Output the (x, y) coordinate of the center of the cell containing the given text.  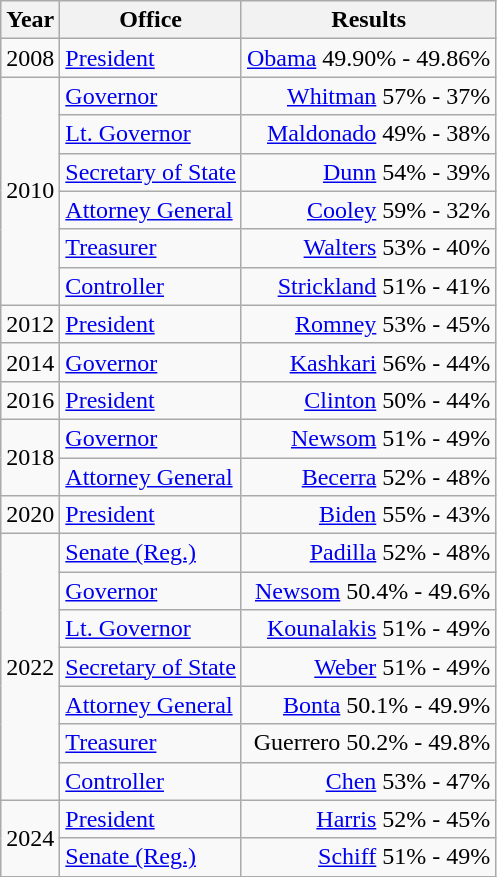
Maldonado 49% - 38% (368, 134)
Walters 53% - 40% (368, 248)
Dunn 54% - 39% (368, 172)
2024 (30, 838)
Obama 49.90% - 49.86% (368, 58)
Romney 53% - 45% (368, 324)
Bonta 50.1% - 49.9% (368, 705)
Strickland 51% - 41% (368, 286)
Results (368, 20)
Biden 55% - 43% (368, 515)
2022 (30, 667)
Newsom 51% - 49% (368, 438)
Guerrero 50.2% - 49.8% (368, 743)
Kashkari 56% - 44% (368, 362)
2018 (30, 457)
Clinton 50% - 44% (368, 400)
Becerra 52% - 48% (368, 477)
Cooley 59% - 32% (368, 210)
Weber 51% - 49% (368, 667)
2012 (30, 324)
Newsom 50.4% - 49.6% (368, 591)
2008 (30, 58)
2010 (30, 191)
Whitman 57% - 37% (368, 96)
2016 (30, 400)
Chen 53% - 47% (368, 781)
Kounalakis 51% - 49% (368, 629)
2020 (30, 515)
Harris 52% - 45% (368, 819)
2014 (30, 362)
Padilla 52% - 48% (368, 553)
Year (30, 20)
Office (151, 20)
Schiff 51% - 49% (368, 857)
